Locate the cell with the specified text and output its [x, y] center coordinate. 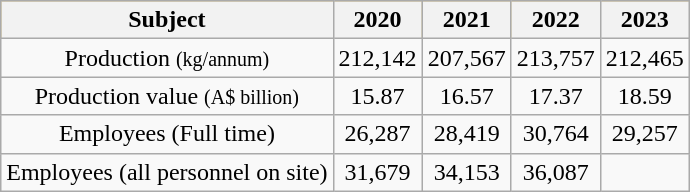
Production value (A$ billion) [167, 96]
34,153 [466, 172]
207,567 [466, 58]
26,287 [378, 134]
30,764 [556, 134]
2020 [378, 20]
36,087 [556, 172]
212,465 [644, 58]
2021 [466, 20]
213,757 [556, 58]
18.59 [644, 96]
15.87 [378, 96]
Production (kg/annum) [167, 58]
28,419 [466, 134]
Employees (all personnel on site) [167, 172]
17.37 [556, 96]
29,257 [644, 134]
2022 [556, 20]
31,679 [378, 172]
Employees (Full time) [167, 134]
212,142 [378, 58]
Subject [167, 20]
2023 [644, 20]
16.57 [466, 96]
